Return (x, y) of the center of cell containing provided text 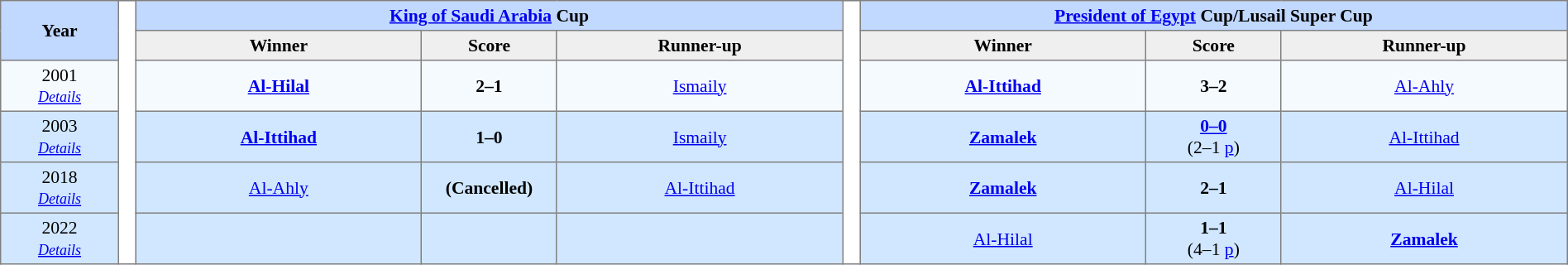
1–0 (490, 137)
2003Details (60, 137)
1–1(4–1 p) (1214, 238)
3–2 (1214, 86)
(Cancelled) (490, 188)
2001Details (60, 86)
2022Details (60, 238)
Year (60, 31)
2018Details (60, 188)
President of Egypt Cup/Lusail Super Cup (1214, 16)
0–0(2–1 p) (1214, 137)
King of Saudi Arabia Cup (490, 16)
